Search for the cell housing the specified text and yield its (x, y) center coordinate. 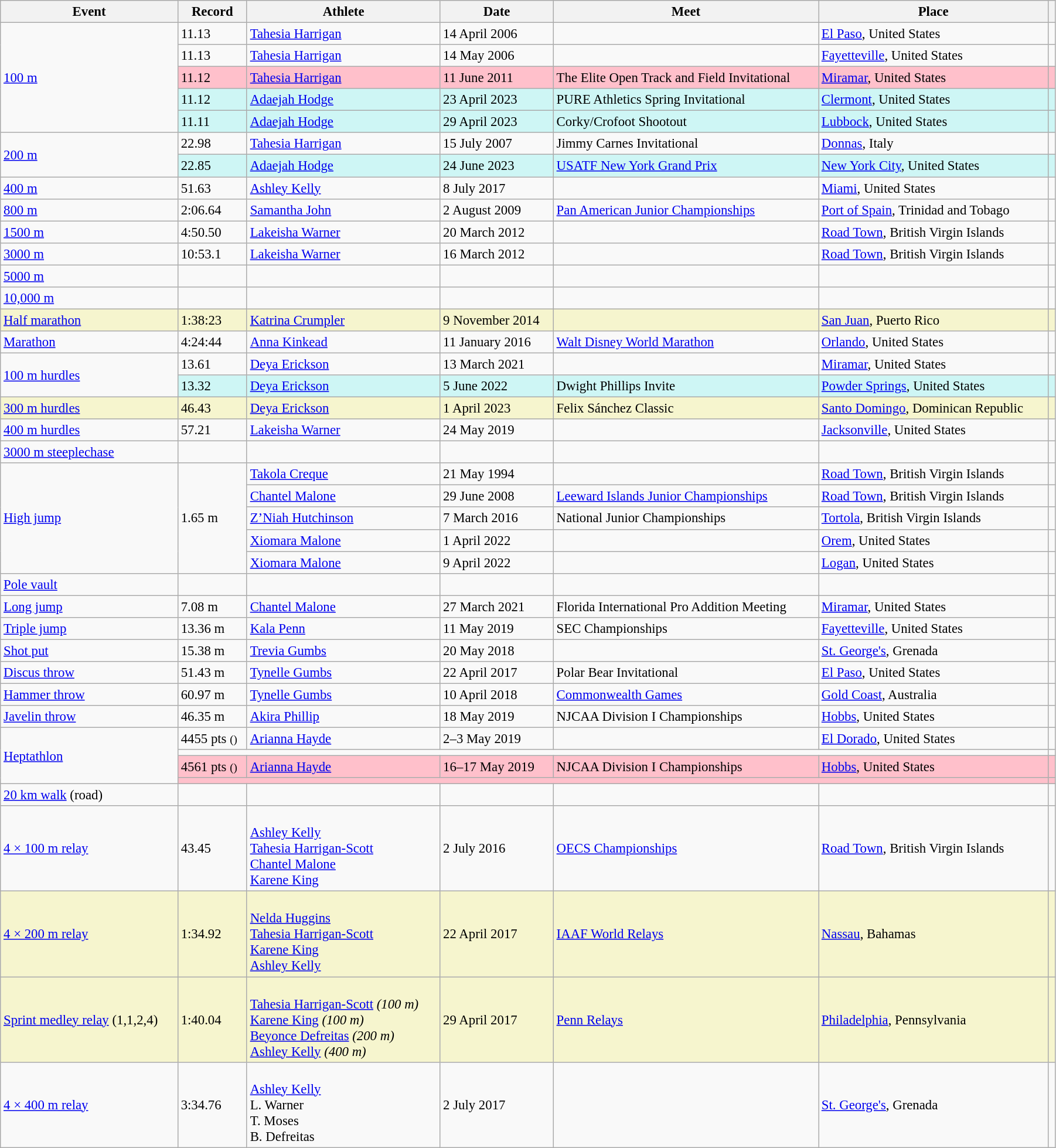
Record (212, 12)
Dwight Phillips Invite (686, 386)
Triple jump (89, 629)
11 May 2019 (497, 629)
Orlando, United States (934, 342)
Z’Niah Hutchinson (343, 519)
4455 pts () (212, 739)
20 km walk (road) (89, 795)
Pan American Junior Championships (686, 210)
Florida International Pro Addition Meeting (686, 607)
Place (934, 12)
4561 pts () (212, 767)
46.35 m (212, 717)
USATF New York Grand Prix (686, 166)
National Junior Championships (686, 519)
60.97 m (212, 694)
14 April 2006 (497, 34)
2:06.64 (212, 210)
Logan, United States (934, 563)
43.45 (212, 849)
Takola Creque (343, 474)
51.63 (212, 188)
2 July 2017 (497, 1105)
Discus throw (89, 673)
Felix Sánchez Classic (686, 408)
7 March 2016 (497, 519)
Leeward Islands Junior Championships (686, 496)
4:50.50 (212, 232)
IAAF World Relays (686, 934)
2–3 May 2019 (497, 739)
Lubbock, United States (934, 122)
Orem, United States (934, 540)
51.43 m (212, 673)
1500 m (89, 232)
22.98 (212, 144)
23 April 2023 (497, 100)
Tahesia Harrigan-Scott (100 m)Karene King (100 m)Beyonce Defreitas (200 m)Ashley Kelly (400 m) (343, 1020)
3000 m steeplechase (89, 452)
1 April 2022 (497, 540)
57.21 (212, 430)
13.61 (212, 364)
Javelin throw (89, 717)
The Elite Open Track and Field Invitational (686, 78)
5 June 2022 (497, 386)
Anna Kinkead (343, 342)
Katrina Crumpler (343, 320)
Trevia Gumbs (343, 650)
Jimmy Carnes Invitational (686, 144)
11 January 2016 (497, 342)
Santo Domingo, Dominican Republic (934, 408)
13 March 2021 (497, 364)
4:24:44 (212, 342)
Sprint medley relay (1,1,2,4) (89, 1020)
Port of Spain, Trinidad and Tobago (934, 210)
2 July 2016 (497, 849)
200 m (89, 155)
El Dorado, United States (934, 739)
Long jump (89, 607)
OECS Championships (686, 849)
15.38 m (212, 650)
11 June 2011 (497, 78)
15 July 2007 (497, 144)
4 × 100 m relay (89, 849)
4 × 400 m relay (89, 1105)
Nassau, Bahamas (934, 934)
18 May 2019 (497, 717)
Jacksonville, United States (934, 430)
100 m hurdles (89, 375)
24 May 2019 (497, 430)
Pole vault (89, 584)
27 March 2021 (497, 607)
100 m (89, 78)
16–17 May 2019 (497, 767)
Ashley KellyL. WarnerT. MosesB. Defreitas (343, 1105)
14 May 2006 (497, 56)
Akira Phillip (343, 717)
PURE Athletics Spring Invitational (686, 100)
20 March 2012 (497, 232)
13.36 m (212, 629)
Corky/Crofoot Shootout (686, 122)
29 April 2023 (497, 122)
5000 m (89, 276)
1:38:23 (212, 320)
3:34.76 (212, 1105)
Hammer throw (89, 694)
8 July 2017 (497, 188)
Walt Disney World Marathon (686, 342)
Shot put (89, 650)
Event (89, 12)
1 April 2023 (497, 408)
46.43 (212, 408)
400 m (89, 188)
Athlete (343, 12)
Tortola, British Virgin Islands (934, 519)
High jump (89, 518)
Date (497, 12)
Commonwealth Games (686, 694)
Samantha John (343, 210)
Half marathon (89, 320)
Kala Penn (343, 629)
3000 m (89, 254)
Donnas, Italy (934, 144)
Polar Bear Invitational (686, 673)
9 April 2022 (497, 563)
300 m hurdles (89, 408)
2 August 2009 (497, 210)
9 November 2014 (497, 320)
San Juan, Puerto Rico (934, 320)
22.85 (212, 166)
16 March 2012 (497, 254)
Ashley Kelly (343, 188)
29 June 2008 (497, 496)
1:34.92 (212, 934)
Nelda HugginsTahesia Harrigan-ScottKarene KingAshley Kelly (343, 934)
Powder Springs, United States (934, 386)
Clermont, United States (934, 100)
1:40.04 (212, 1020)
20 May 2018 (497, 650)
New York City, United States (934, 166)
21 May 1994 (497, 474)
24 June 2023 (497, 166)
10:53.1 (212, 254)
SEC Championships (686, 629)
Meet (686, 12)
10 April 2018 (497, 694)
Ashley KellyTahesia Harrigan-ScottChantel MaloneKarene King (343, 849)
800 m (89, 210)
4 × 200 m relay (89, 934)
Marathon (89, 342)
400 m hurdles (89, 430)
13.32 (212, 386)
Heptathlon (89, 756)
7.08 m (212, 607)
Philadelphia, Pennsylvania (934, 1020)
11.11 (212, 122)
10,000 m (89, 298)
Gold Coast, Australia (934, 694)
Penn Relays (686, 1020)
1.65 m (212, 518)
29 April 2017 (497, 1020)
Miami, United States (934, 188)
